Extract the [x, y] coordinate from the center of the cell holding the provided text.  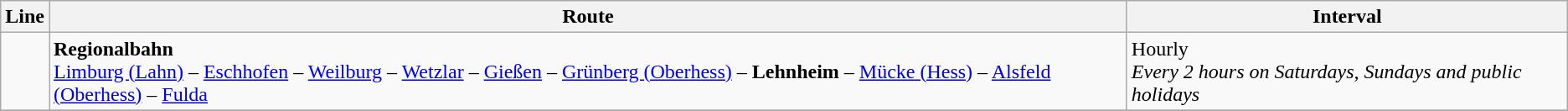
Route [588, 17]
Interval [1347, 17]
Hourly Every 2 hours on Saturdays, Sundays and public holidays [1347, 71]
Line [25, 17]
RegionalbahnLimburg (Lahn) – Eschhofen – Weilburg – Wetzlar – Gießen – Grünberg (Oberhess) – Lehnheim – Mücke (Hess) – Alsfeld (Oberhess) – Fulda [588, 71]
